Identify which cell holds the provided text, then report its [x, y] central coordinate. 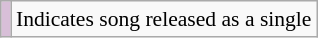
Indicates song released as a single [164, 19]
